Capture the cell that displays the provided text and extract its [x, y] central coordinate. 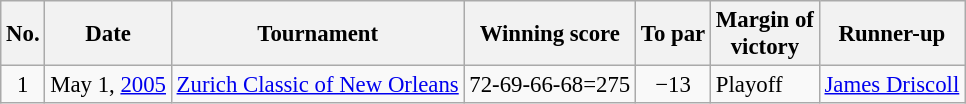
Zurich Classic of New Orleans [318, 85]
Tournament [318, 34]
−13 [674, 85]
Playoff [766, 85]
1 [23, 85]
72-69-66-68=275 [550, 85]
Date [108, 34]
To par [674, 34]
May 1, 2005 [108, 85]
Winning score [550, 34]
No. [23, 34]
Runner-up [892, 34]
James Driscoll [892, 85]
Margin ofvictory [766, 34]
